Scan for the cell matching the given text and deliver its [x, y] coordinate at center. 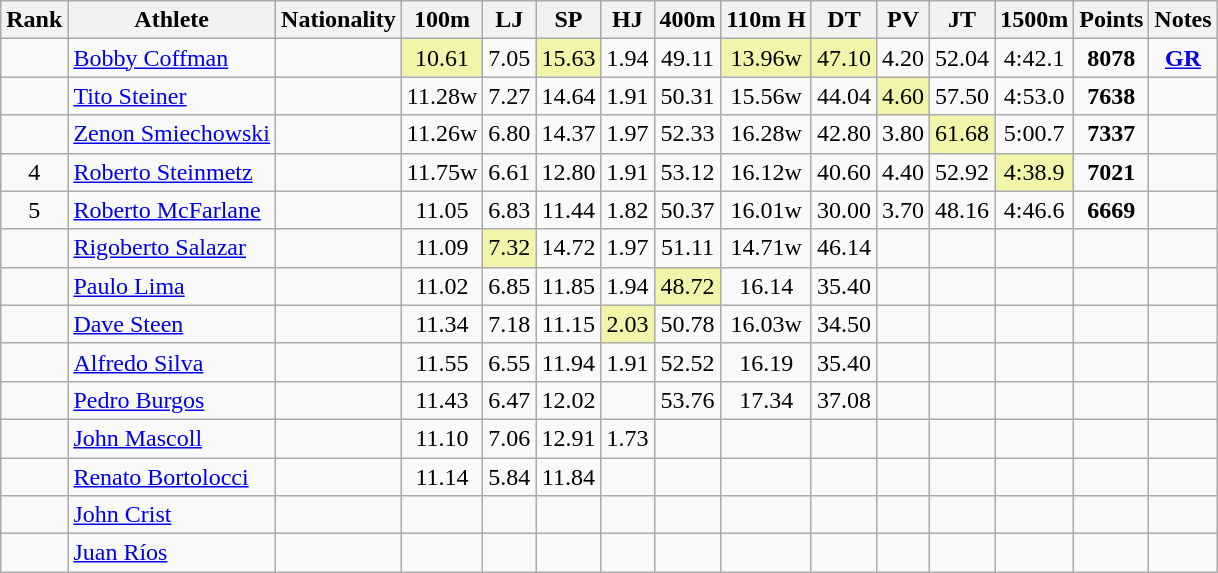
16.03w [766, 324]
5:00.7 [1034, 134]
14.64 [568, 96]
51.11 [688, 248]
Rank [34, 20]
4 [34, 172]
12.02 [568, 400]
50.37 [688, 210]
61.68 [962, 134]
16.28w [766, 134]
7638 [1112, 96]
30.00 [844, 210]
6.85 [510, 286]
17.34 [766, 400]
Renato Bortolocci [172, 477]
Notes [1183, 20]
42.80 [844, 134]
16.14 [766, 286]
14.37 [568, 134]
13.96w [766, 58]
11.44 [568, 210]
7.32 [510, 248]
LJ [510, 20]
11.15 [568, 324]
7021 [1112, 172]
HJ [628, 20]
4:53.0 [1034, 96]
57.50 [962, 96]
7.18 [510, 324]
15.56w [766, 96]
Bobby Coffman [172, 58]
37.08 [844, 400]
11.84 [568, 477]
34.50 [844, 324]
Alfredo Silva [172, 362]
GR [1183, 58]
11.75w [442, 172]
7.06 [510, 438]
16.19 [766, 362]
Pedro Burgos [172, 400]
6.47 [510, 400]
11.94 [568, 362]
1.73 [628, 438]
7337 [1112, 134]
12.91 [568, 438]
11.34 [442, 324]
1.82 [628, 210]
8078 [1112, 58]
53.76 [688, 400]
100m [442, 20]
49.11 [688, 58]
11.28w [442, 96]
50.78 [688, 324]
15.63 [568, 58]
Roberto Steinmetz [172, 172]
11.55 [442, 362]
6.55 [510, 362]
JT [962, 20]
3.70 [904, 210]
PV [904, 20]
4.20 [904, 58]
John Crist [172, 515]
Rigoberto Salazar [172, 248]
Juan Ríos [172, 553]
44.04 [844, 96]
110m H [766, 20]
Athlete [172, 20]
16.12w [766, 172]
52.92 [962, 172]
48.16 [962, 210]
11.85 [568, 286]
48.72 [688, 286]
6.80 [510, 134]
SP [568, 20]
Nationality [339, 20]
4:46.6 [1034, 210]
400m [688, 20]
2.03 [628, 324]
52.33 [688, 134]
4:42.1 [1034, 58]
4.60 [904, 96]
1500m [1034, 20]
50.31 [688, 96]
Zenon Smiechowski [172, 134]
DT [844, 20]
52.52 [688, 362]
3.80 [904, 134]
11.02 [442, 286]
16.01w [766, 210]
Points [1112, 20]
John Mascoll [172, 438]
Tito Steiner [172, 96]
52.04 [962, 58]
11.09 [442, 248]
4.40 [904, 172]
14.71w [766, 248]
46.14 [844, 248]
12.80 [568, 172]
47.10 [844, 58]
4:38.9 [1034, 172]
7.27 [510, 96]
40.60 [844, 172]
Roberto McFarlane [172, 210]
10.61 [442, 58]
7.05 [510, 58]
53.12 [688, 172]
Dave Steen [172, 324]
6.61 [510, 172]
6.83 [510, 210]
Paulo Lima [172, 286]
11.43 [442, 400]
11.26w [442, 134]
5 [34, 210]
11.14 [442, 477]
14.72 [568, 248]
6669 [1112, 210]
11.05 [442, 210]
5.84 [510, 477]
11.10 [442, 438]
